Identify which cell holds the provided text, then report its [x, y] central coordinate. 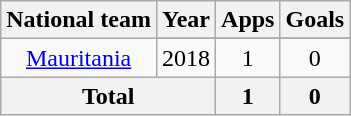
2018 [186, 58]
Total [108, 96]
Goals [315, 20]
Apps [248, 20]
Year [186, 20]
National team [79, 20]
Mauritania [79, 58]
